Determine the [X, Y] coordinate at the center of the cell enclosing the given text.  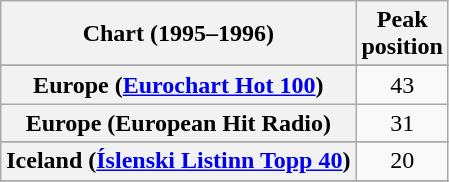
31 [402, 123]
Peakposition [402, 34]
Chart (1995–1996) [178, 34]
20 [402, 161]
Europe (Eurochart Hot 100) [178, 85]
Iceland (Íslenski Listinn Topp 40) [178, 161]
Europe (European Hit Radio) [178, 123]
43 [402, 85]
